Scan for the cell matching the given text and deliver its (x, y) coordinate at center. 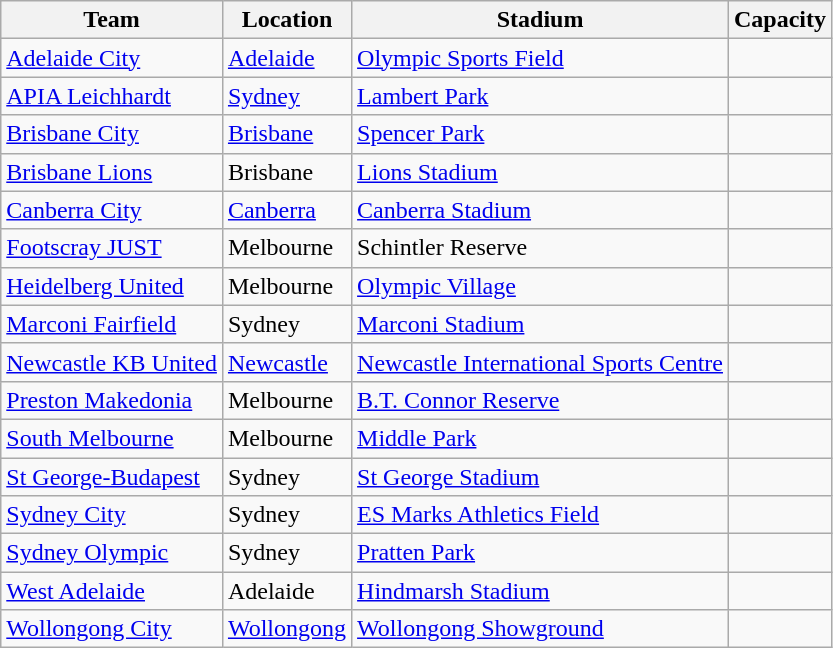
Footscray JUST (112, 248)
Spencer Park (540, 134)
Olympic Village (540, 286)
West Adelaide (112, 591)
B.T. Connor Reserve (540, 400)
APIA Leichhardt (112, 96)
Preston Makedonia (112, 400)
Location (286, 20)
Canberra Stadium (540, 210)
Newcastle (286, 362)
Wollongong City (112, 629)
St George Stadium (540, 477)
Olympic Sports Field (540, 58)
Adelaide City (112, 58)
Newcastle International Sports Centre (540, 362)
Pratten Park (540, 553)
Team (112, 20)
Lambert Park (540, 96)
Hindmarsh Stadium (540, 591)
Heidelberg United (112, 286)
Marconi Fairfield (112, 324)
Stadium (540, 20)
Canberra City (112, 210)
South Melbourne (112, 438)
Newcastle KB United (112, 362)
Wollongong (286, 629)
Brisbane Lions (112, 172)
Middle Park (540, 438)
Marconi Stadium (540, 324)
ES Marks Athletics Field (540, 515)
Brisbane City (112, 134)
Sydney City (112, 515)
Lions Stadium (540, 172)
Canberra (286, 210)
St George-Budapest (112, 477)
Sydney Olympic (112, 553)
Capacity (780, 20)
Wollongong Showground (540, 629)
Schintler Reserve (540, 248)
